For the text-containing cell, return its midpoint in [x, y] coordinate format. 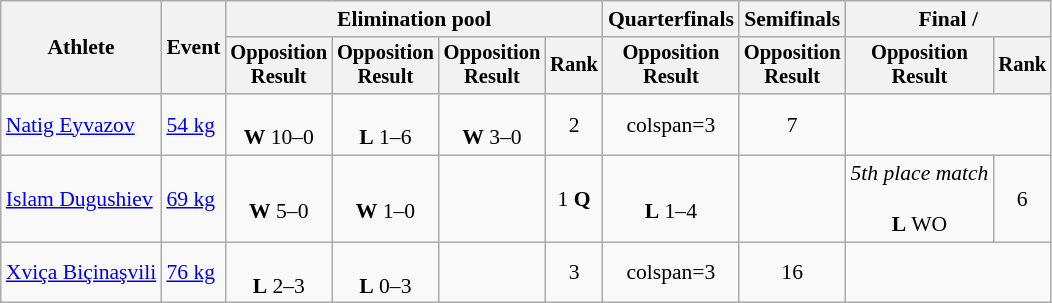
54 kg [193, 124]
2 [574, 124]
W 10–0 [278, 124]
69 kg [193, 200]
Semifinals [792, 19]
L 1–6 [386, 124]
16 [792, 272]
Islam Dugushiev [82, 200]
L 2–3 [278, 272]
Natig Eyvazov [82, 124]
Quarterfinals [671, 19]
W 5–0 [278, 200]
1 Q [574, 200]
L 0–3 [386, 272]
5th place matchL WO [919, 200]
W 3–0 [492, 124]
W 1–0 [386, 200]
L 1–4 [671, 200]
Xviça Biçinaşvili [82, 272]
Event [193, 48]
7 [792, 124]
Elimination pool [414, 19]
76 kg [193, 272]
3 [574, 272]
Athlete [82, 48]
6 [1022, 200]
Final / [948, 19]
